Provide the [x, y] coordinate of the cell's center where the given text is located.  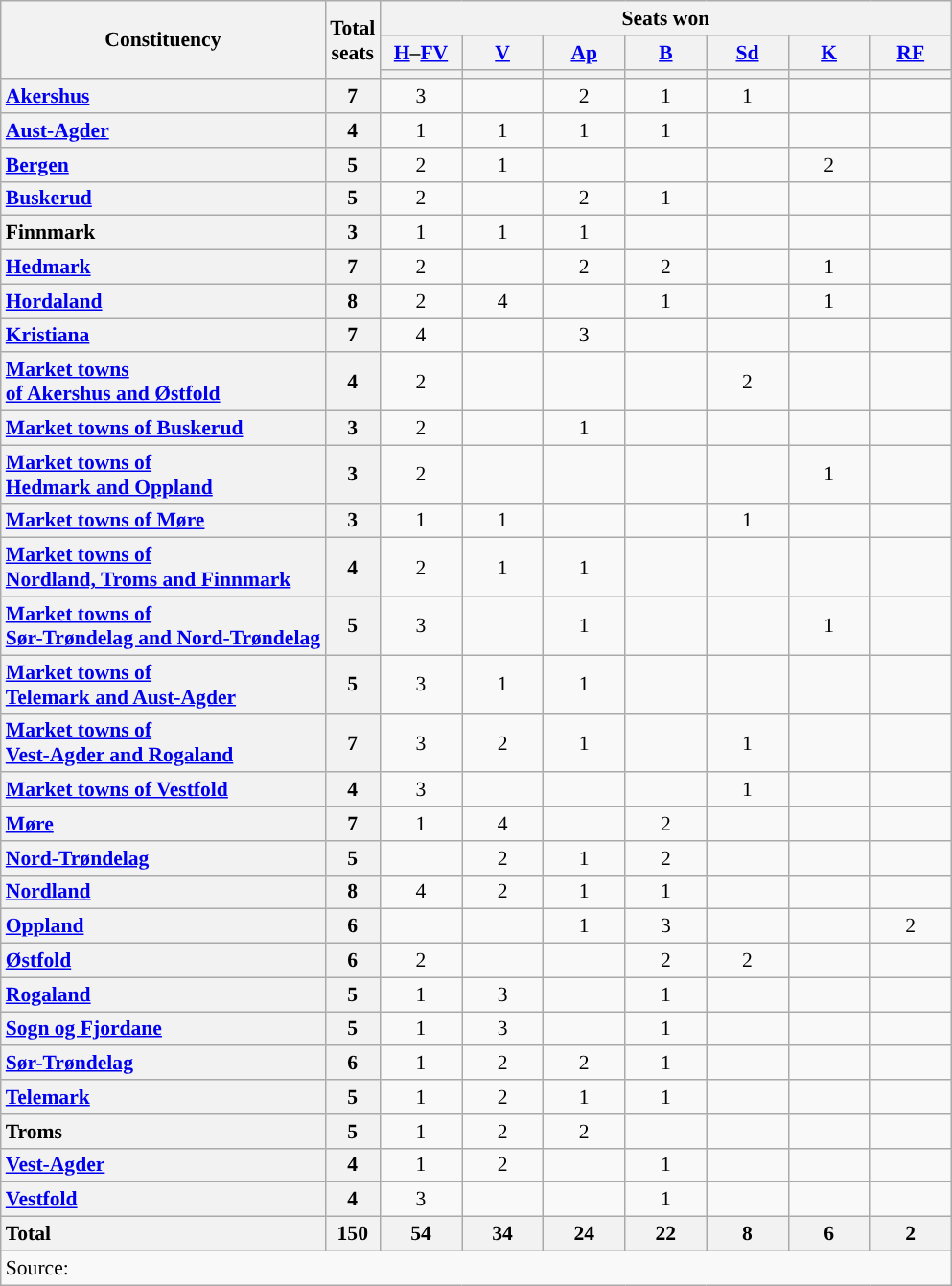
Sogn og Fjordane [163, 1029]
34 [502, 1234]
H–FV [420, 53]
Vestfold [163, 1200]
Source: [476, 1268]
Ap [585, 53]
K [828, 53]
Market towns of Møre [163, 521]
Buskerud [163, 199]
Vest-Agder [163, 1165]
Hordaland [163, 301]
Market towns ofHedmark and Oppland [163, 474]
Market townsof Akershus and Østfold [163, 382]
Sd [748, 53]
Market towns of Vestfold [163, 790]
Aust-Agder [163, 130]
Akershus [163, 97]
Oppland [163, 926]
Totalseats [353, 40]
Finnmark [163, 233]
24 [585, 1234]
Østfold [163, 961]
Møre [163, 824]
150 [353, 1234]
RF [911, 53]
V [502, 53]
Market towns ofSør-Trøndelag and Nord-Trøndelag [163, 625]
Sør-Trøndelag [163, 1064]
Nordland [163, 892]
Bergen [163, 165]
Market towns ofNordland, Troms and Finnmark [163, 568]
Constituency [163, 40]
22 [665, 1234]
Nord-Trøndelag [163, 858]
Market towns of Buskerud [163, 429]
Hedmark [163, 268]
Troms [163, 1132]
Market towns ofTelemark and Aust-Agder [163, 685]
Market towns ofVest-Agder and Rogaland [163, 742]
Total [163, 1234]
Kristiana [163, 336]
B [665, 53]
Rogaland [163, 994]
Seats won [665, 18]
54 [420, 1234]
Telemark [163, 1097]
